Output the (X, Y) coordinate of the center of the cell containing the given text.  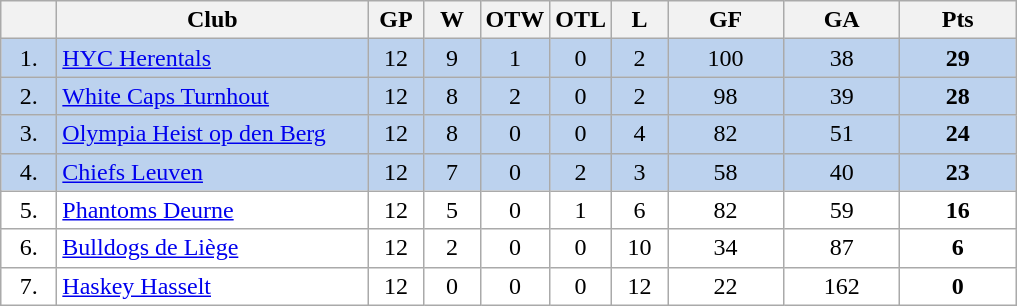
GP (396, 20)
4. (29, 172)
24 (958, 134)
59 (842, 210)
39 (842, 96)
29 (958, 58)
100 (726, 58)
GF (726, 20)
Phantoms Deurne (212, 210)
7. (29, 286)
5 (452, 210)
38 (842, 58)
51 (842, 134)
98 (726, 96)
10 (640, 248)
2. (29, 96)
Chiefs Leuven (212, 172)
OTL (581, 20)
3 (640, 172)
5. (29, 210)
28 (958, 96)
OTW (515, 20)
White Caps Turnhout (212, 96)
162 (842, 286)
22 (726, 286)
7 (452, 172)
L (640, 20)
9 (452, 58)
40 (842, 172)
Olympia Heist op den Berg (212, 134)
87 (842, 248)
W (452, 20)
3. (29, 134)
Pts (958, 20)
23 (958, 172)
6. (29, 248)
GA (842, 20)
4 (640, 134)
16 (958, 210)
Club (212, 20)
34 (726, 248)
1. (29, 58)
Haskey Hasselt (212, 286)
HYC Herentals (212, 58)
58 (726, 172)
Bulldogs de Liège (212, 248)
